For the text-containing cell, return its midpoint in (X, Y) coordinate format. 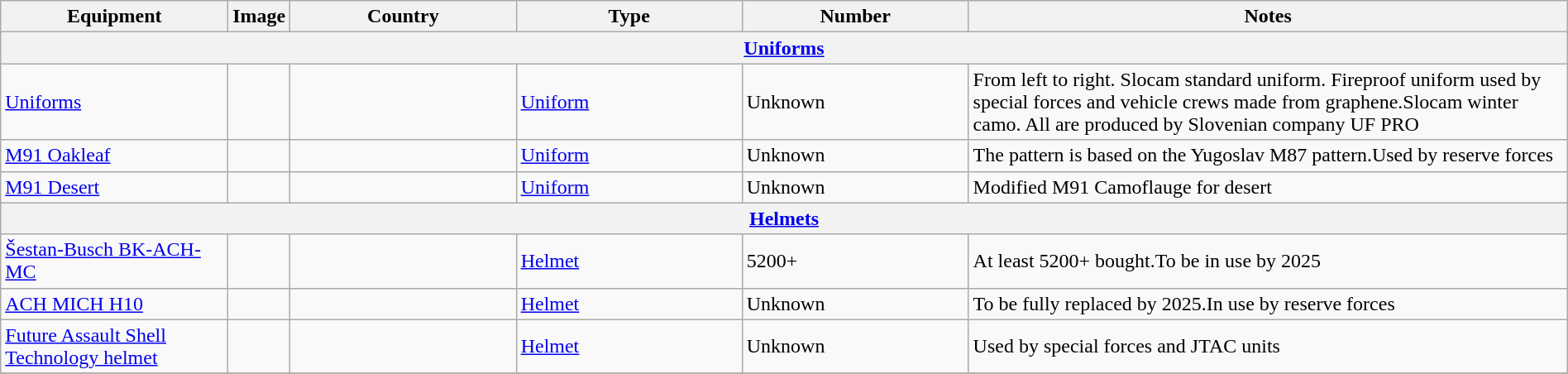
Future Assault Shell Technology helmet (114, 346)
Country (404, 17)
At least 5200+ bought.To be in use by 2025 (1268, 261)
Modified M91 Camoflauge for desert (1268, 187)
Image (260, 17)
The pattern is based on the Yugoslav M87 pattern.Used by reserve forces (1268, 156)
5200+ (855, 261)
ACH MICH H10 (114, 304)
Šestan-Busch BK-ACH-MC (114, 261)
Helmets (784, 218)
M91 Oakleaf (114, 156)
M91 Desert (114, 187)
Notes (1268, 17)
Number (855, 17)
Used by special forces and JTAC units (1268, 346)
Equipment (114, 17)
Type (629, 17)
To be fully replaced by 2025.In use by reserve forces (1268, 304)
